Detect which cell encompasses the target text, then output its (X, Y) center coordinate. 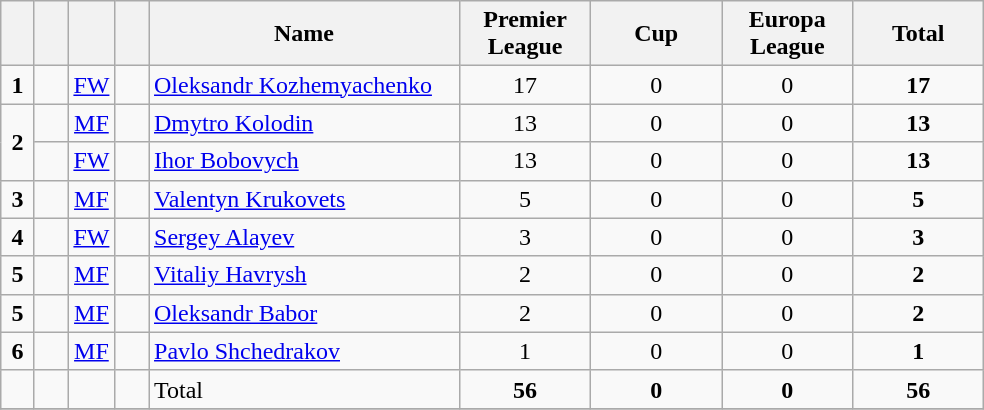
4 (18, 237)
Oleksandr Kozhemyachenko (304, 85)
Dmytro Kolodin (304, 123)
Name (304, 34)
Ihor Bobovych (304, 161)
6 (18, 351)
Vitaliy Havrysh (304, 275)
Pavlo Shchedrakov (304, 351)
Europa League (788, 34)
Cup (656, 34)
Premier League (526, 34)
Oleksandr Babor (304, 313)
Sergey Alayev (304, 237)
Valentyn Krukovets (304, 199)
